Pinpoint the cell where the given text exists, returning its [x, y] midpoint coordinate. 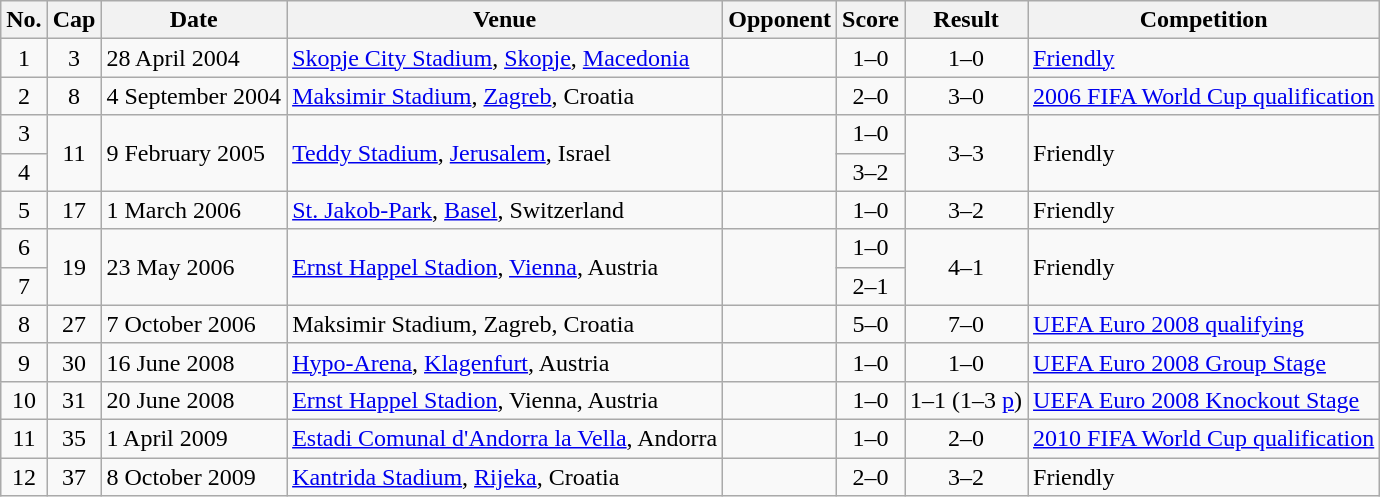
30 [74, 362]
1 March 2006 [194, 210]
35 [74, 438]
7–0 [966, 324]
1 April 2009 [194, 438]
8 October 2009 [194, 477]
3–3 [966, 153]
4 [24, 172]
12 [24, 477]
10 [24, 400]
No. [24, 20]
28 April 2004 [194, 58]
23 May 2006 [194, 267]
7 [24, 286]
Cap [74, 20]
UEFA Euro 2008 Knockout Stage [1204, 400]
9 February 2005 [194, 153]
37 [74, 477]
31 [74, 400]
Date [194, 20]
Skopje City Stadium, Skopje, Macedonia [505, 58]
Result [966, 20]
1 [24, 58]
Kantrida Stadium, Rijeka, Croatia [505, 477]
2010 FIFA World Cup qualification [1204, 438]
Competition [1204, 20]
4–1 [966, 267]
4 September 2004 [194, 96]
1–1 (1–3 p) [966, 400]
17 [74, 210]
Estadi Comunal d'Andorra la Vella, Andorra [505, 438]
Teddy Stadium, Jerusalem, Israel [505, 153]
UEFA Euro 2008 qualifying [1204, 324]
Opponent [780, 20]
6 [24, 248]
16 June 2008 [194, 362]
Hypo-Arena, Klagenfurt, Austria [505, 362]
7 October 2006 [194, 324]
Venue [505, 20]
19 [74, 267]
St. Jakob-Park, Basel, Switzerland [505, 210]
27 [74, 324]
Score [871, 20]
9 [24, 362]
20 June 2008 [194, 400]
2 [24, 96]
3–0 [966, 96]
5 [24, 210]
5–0 [871, 324]
2006 FIFA World Cup qualification [1204, 96]
2–1 [871, 286]
UEFA Euro 2008 Group Stage [1204, 362]
